Pinpoint the cell where the given text exists, returning its (x, y) midpoint coordinate. 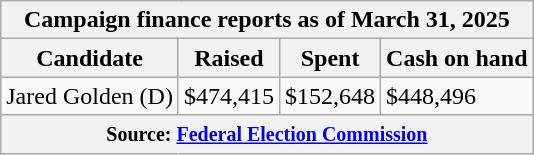
Cash on hand (457, 58)
Raised (228, 58)
Candidate (90, 58)
Spent (330, 58)
Source: Federal Election Commission (267, 134)
$448,496 (457, 96)
$152,648 (330, 96)
Jared Golden (D) (90, 96)
Campaign finance reports as of March 31, 2025 (267, 20)
$474,415 (228, 96)
